Search for the cell housing the specified text and yield its (X, Y) center coordinate. 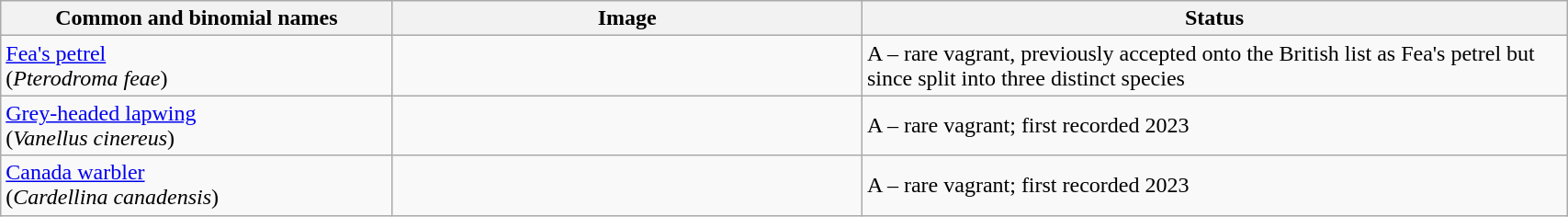
A – rare vagrant, previously accepted onto the British list as Fea's petrel but since split into three distinct species (1214, 66)
Image (626, 18)
Status (1214, 18)
Grey-headed lapwing(Vanellus cinereus) (197, 125)
Common and binomial names (197, 18)
Canada warbler(Cardellina canadensis) (197, 186)
Fea's petrel(Pterodroma feae) (197, 66)
